Extract the (x, y) coordinate from the center of the cell holding the provided text.  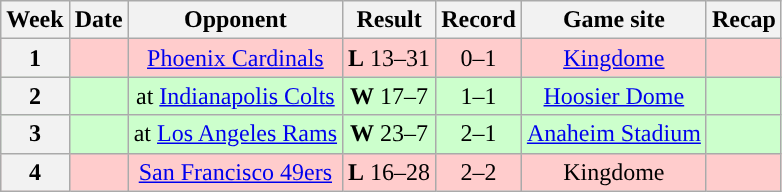
Recap (744, 20)
at Indianapolis Colts (235, 96)
4 (35, 172)
2 (35, 96)
Phoenix Cardinals (235, 58)
Anaheim Stadium (614, 134)
2–1 (479, 134)
Record (479, 20)
Game site (614, 20)
L 16–28 (390, 172)
W 23–7 (390, 134)
Week (35, 20)
1 (35, 58)
W 17–7 (390, 96)
Hoosier Dome (614, 96)
at Los Angeles Rams (235, 134)
1–1 (479, 96)
2–2 (479, 172)
Opponent (235, 20)
San Francisco 49ers (235, 172)
Result (390, 20)
3 (35, 134)
0–1 (479, 58)
Date (98, 20)
L 13–31 (390, 58)
